From the cell containing the given text, extract its center point as [X, Y] coordinate. 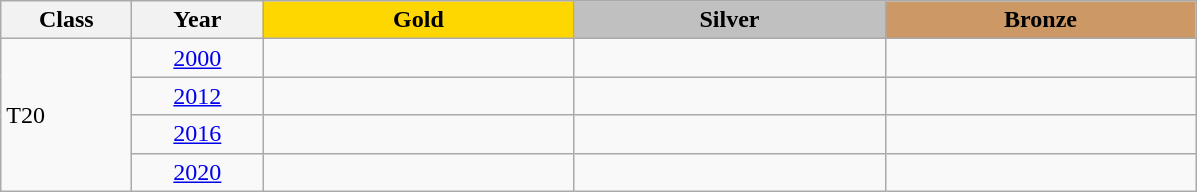
2000 [198, 58]
Class [66, 20]
Silver [730, 20]
2012 [198, 96]
T20 [66, 115]
Gold [418, 20]
2016 [198, 134]
2020 [198, 172]
Bronze [1040, 20]
Year [198, 20]
